Return the (X, Y) coordinate for the center point of the cell that contains the specified text.  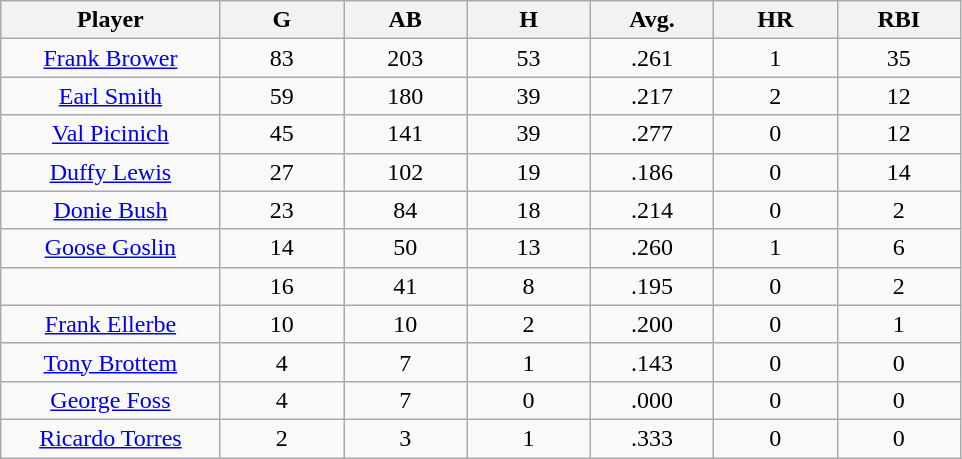
H (528, 20)
50 (406, 248)
RBI (899, 20)
27 (282, 172)
Tony Brottem (110, 362)
George Foss (110, 400)
35 (899, 58)
Frank Brower (110, 58)
Avg. (652, 20)
45 (282, 134)
Val Picinich (110, 134)
141 (406, 134)
3 (406, 438)
Ricardo Torres (110, 438)
203 (406, 58)
Player (110, 20)
Donie Bush (110, 210)
84 (406, 210)
.333 (652, 438)
G (282, 20)
.277 (652, 134)
18 (528, 210)
Frank Ellerbe (110, 324)
16 (282, 286)
.195 (652, 286)
.214 (652, 210)
59 (282, 96)
.261 (652, 58)
19 (528, 172)
.200 (652, 324)
Earl Smith (110, 96)
83 (282, 58)
AB (406, 20)
.143 (652, 362)
102 (406, 172)
.186 (652, 172)
Goose Goslin (110, 248)
13 (528, 248)
.217 (652, 96)
23 (282, 210)
.000 (652, 400)
41 (406, 286)
53 (528, 58)
8 (528, 286)
HR (776, 20)
Duffy Lewis (110, 172)
.260 (652, 248)
6 (899, 248)
180 (406, 96)
